Extract the [X, Y] coordinate from the center of the cell holding the provided text.  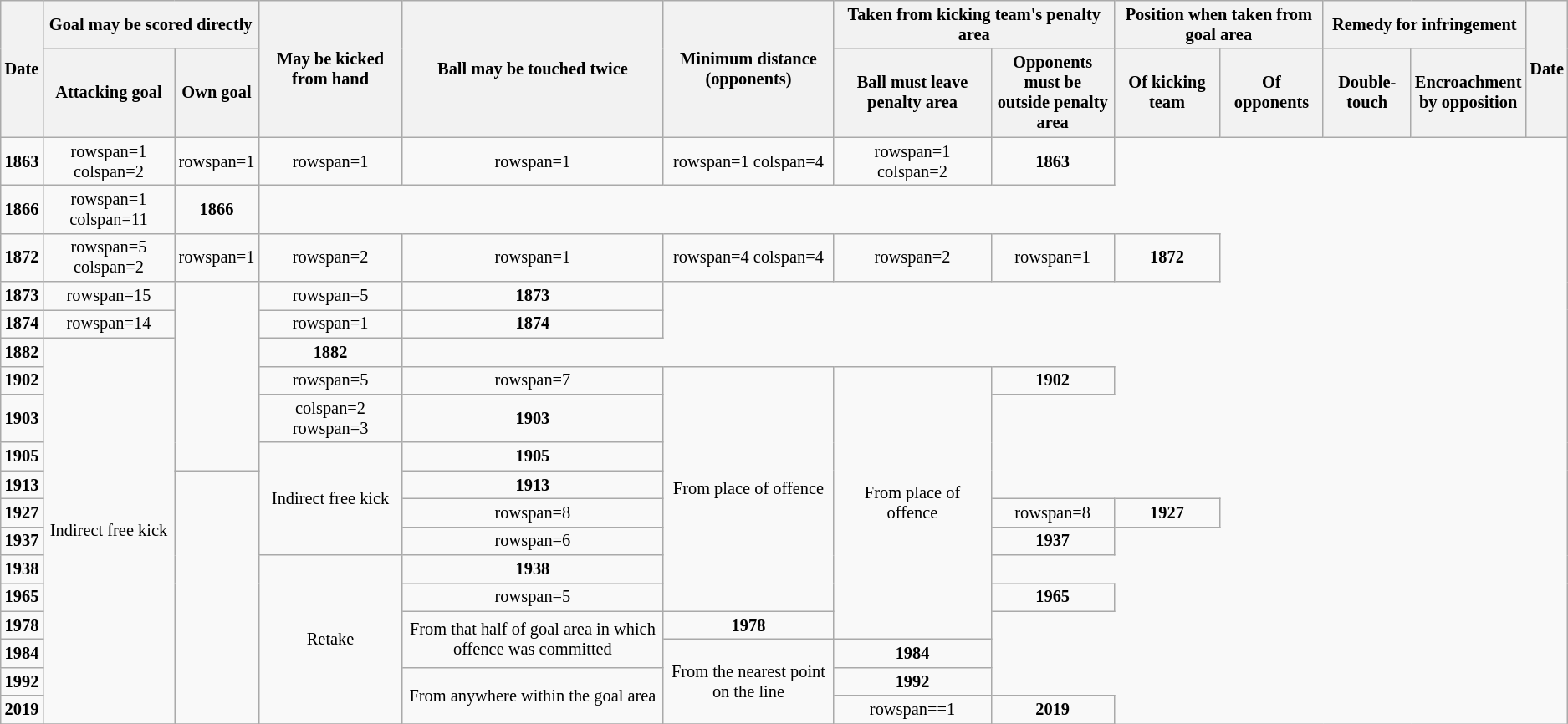
rowspan==1 [912, 710]
rowspan=14 [109, 324]
Double-touch [1366, 93]
From that half of goal area in which offence was committed [533, 639]
rowspan=1 colspan=4 [748, 161]
Own goal [217, 93]
Ball must leave penalty area [912, 93]
rowspan=5 colspan=2 [109, 257]
rowspan=7 [533, 380]
From anywhere within the goal area [533, 696]
May be kicked from hand [330, 69]
Opponents must beoutside penalty area [1052, 93]
Minimum distance (opponents) [748, 69]
Position when taken from goal area [1218, 24]
Taken from kicking team's penalty area [973, 24]
From the nearest point on the line [748, 681]
rowspan=15 [109, 296]
Retake [330, 640]
rowspan=1 colspan=11 [109, 209]
Remedy for infringement [1424, 24]
Of opponents [1272, 93]
Of kicking team [1167, 93]
rowspan=6 [533, 541]
colspan=2 rowspan=3 [330, 418]
Encroachmentby opposition [1468, 93]
Attacking goal [109, 93]
Goal may be scored directly [151, 24]
Ball may be touched twice [533, 69]
rowspan=4 colspan=4 [748, 257]
